Find where the given text appears and provide that cell's center as [x, y] coordinate. 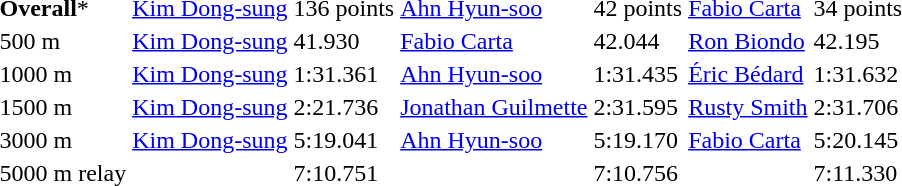
41.930 [344, 41]
Éric Bédard [748, 74]
5:19.041 [344, 140]
Rusty Smith [748, 107]
42.044 [638, 41]
Ron Biondo [748, 41]
Jonathan Guilmette [494, 107]
1:31.361 [344, 74]
2:21.736 [344, 107]
2:31.595 [638, 107]
1:31.435 [638, 74]
5:19.170 [638, 140]
